Provide the [x, y] coordinate of the cell's center where the given text is located.  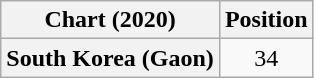
Position [266, 20]
Chart (2020) [110, 20]
South Korea (Gaon) [110, 58]
34 [266, 58]
